Pinpoint the cell where the given text exists, returning its [x, y] midpoint coordinate. 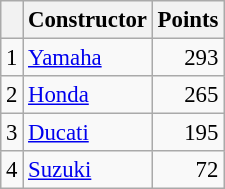
Constructor [88, 20]
1 [12, 58]
2 [12, 95]
195 [188, 133]
Yamaha [88, 58]
4 [12, 170]
Honda [88, 95]
265 [188, 95]
72 [188, 170]
293 [188, 58]
Ducati [88, 133]
Points [188, 20]
Suzuki [88, 170]
3 [12, 133]
